Search for the cell housing the specified text and yield its [X, Y] center coordinate. 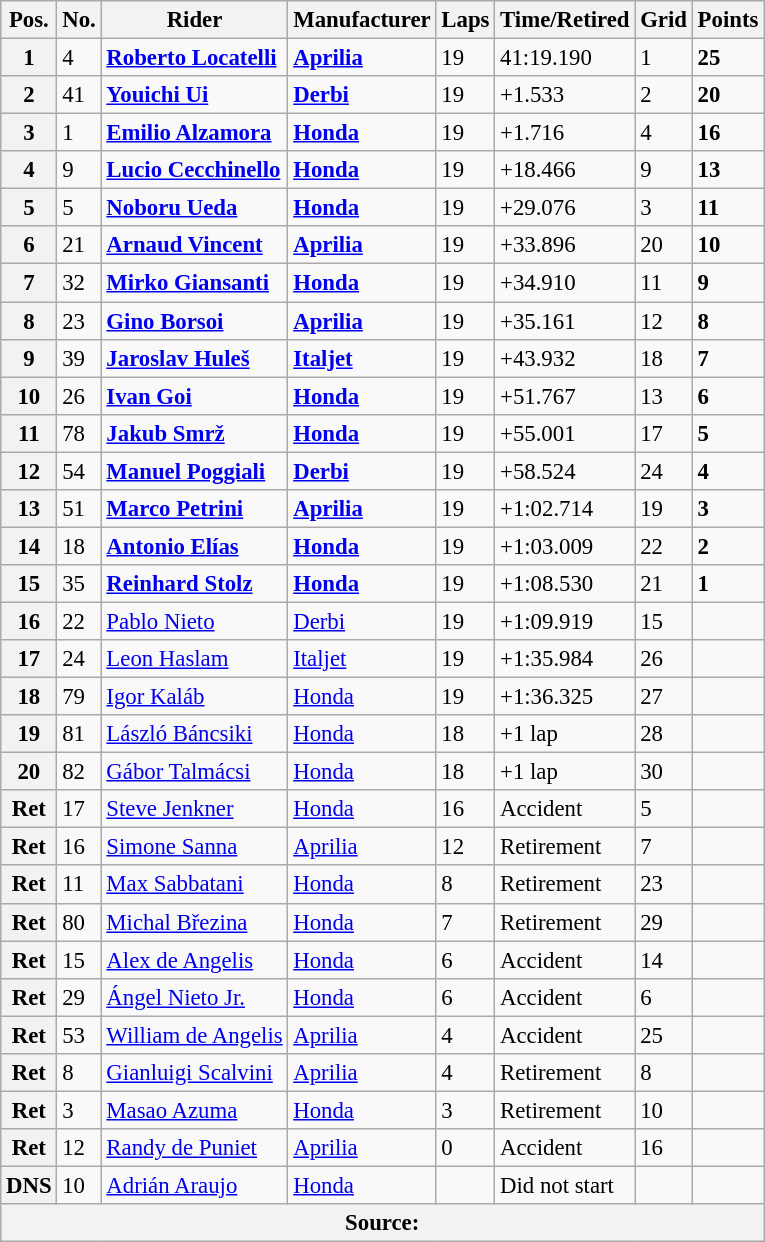
+43.932 [565, 358]
Rider [194, 20]
39 [79, 358]
+55.001 [565, 433]
Alex de Angelis [194, 960]
+1:08.530 [565, 584]
Jaroslav Huleš [194, 358]
Emilio Alzamora [194, 133]
41:19.190 [565, 58]
Lucio Cecchinello [194, 170]
Manufacturer [362, 20]
+1.716 [565, 133]
Igor Kaláb [194, 697]
54 [79, 471]
+1:35.984 [565, 659]
41 [79, 95]
+1:03.009 [565, 546]
Youichi Ui [194, 95]
Time/Retired [565, 20]
27 [664, 697]
DNS [29, 1185]
35 [79, 584]
Marco Petrini [194, 509]
78 [79, 433]
Manuel Poggiali [194, 471]
Gábor Talmácsi [194, 772]
Gianluigi Scalvini [194, 1073]
Grid [664, 20]
Michal Březina [194, 922]
Ivan Goi [194, 396]
+35.161 [565, 321]
Points [728, 20]
Roberto Locatelli [194, 58]
Gino Borsoi [194, 321]
Source: [382, 1223]
+51.767 [565, 396]
Pos. [29, 20]
28 [664, 734]
Mirko Giansanti [194, 283]
Simone Sanna [194, 847]
30 [664, 772]
Leon Haslam [194, 659]
Noboru Ueda [194, 208]
Max Sabbatani [194, 885]
Laps [466, 20]
+1:09.919 [565, 621]
Steve Jenkner [194, 809]
+34.910 [565, 283]
Antonio Elías [194, 546]
80 [79, 922]
+29.076 [565, 208]
Did not start [565, 1185]
+33.896 [565, 245]
0 [466, 1148]
László Báncsiki [194, 734]
William de Angelis [194, 1035]
Ángel Nieto Jr. [194, 997]
Randy de Puniet [194, 1148]
Masao Azuma [194, 1110]
+18.466 [565, 170]
53 [79, 1035]
+1.533 [565, 95]
Jakub Smrž [194, 433]
Pablo Nieto [194, 621]
51 [79, 509]
+1:02.714 [565, 509]
Reinhard Stolz [194, 584]
81 [79, 734]
Arnaud Vincent [194, 245]
32 [79, 283]
82 [79, 772]
79 [79, 697]
No. [79, 20]
+58.524 [565, 471]
+1:36.325 [565, 697]
Adrián Araujo [194, 1185]
